Capture the cell that displays the provided text and extract its [X, Y] central coordinate. 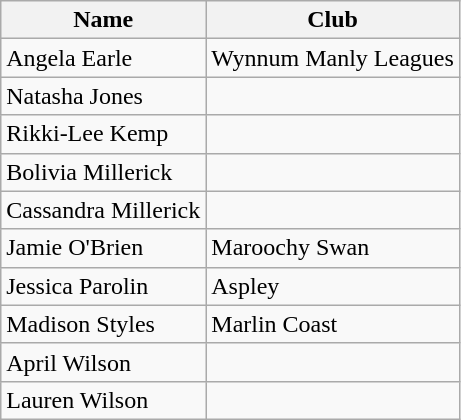
Jessica Parolin [104, 286]
Maroochy Swan [333, 248]
Natasha Jones [104, 96]
Name [104, 20]
Bolivia Millerick [104, 172]
April Wilson [104, 362]
Rikki-Lee Kemp [104, 134]
Wynnum Manly Leagues [333, 58]
Cassandra Millerick [104, 210]
Lauren Wilson [104, 400]
Jamie O'Brien [104, 248]
Madison Styles [104, 324]
Aspley [333, 286]
Marlin Coast [333, 324]
Angela Earle [104, 58]
Club [333, 20]
